Return [X, Y] of the center of cell containing provided text 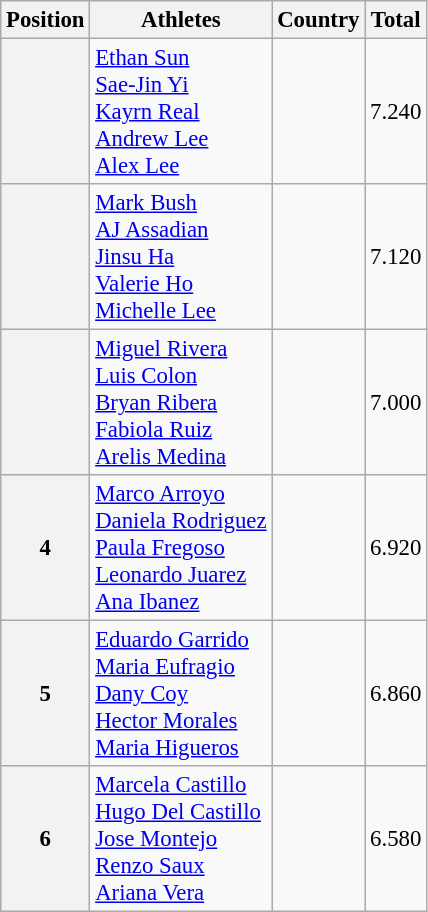
Eduardo GarridoMaria EufragioDany CoyHector MoralesMaria Higueros [181, 694]
7.000 [396, 403]
6 [46, 839]
Athletes [181, 20]
7.120 [396, 257]
6.860 [396, 694]
Marcela CastilloHugo Del CastilloJose MontejoRenzo SauxAriana Vera [181, 839]
7.240 [396, 112]
6.580 [396, 839]
Position [46, 20]
Marco ArroyoDaniela RodriguezPaula FregosoLeonardo JuarezAna Ibanez [181, 548]
Ethan SunSae-Jin YiKayrn RealAndrew LeeAlex Lee [181, 112]
Mark BushAJ AssadianJinsu HaValerie HoMichelle Lee [181, 257]
Country [318, 20]
5 [46, 694]
6.920 [396, 548]
4 [46, 548]
Total [396, 20]
Miguel RiveraLuis ColonBryan RiberaFabiola RuizArelis Medina [181, 403]
